Return the [X, Y] coordinate for the center point of the cell that contains the specified text.  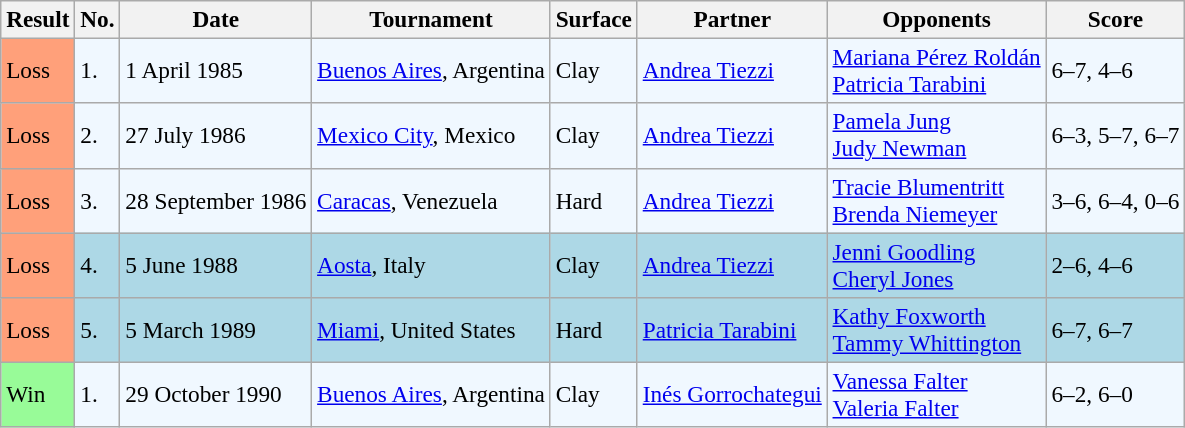
Tournament [432, 19]
Tracie Blumentritt Brenda Niemeyer [936, 200]
No. [98, 19]
29 October 1990 [216, 394]
Date [216, 19]
2. [98, 136]
2–6, 4–6 [1116, 264]
Jenni Goodling Cheryl Jones [936, 264]
6–2, 6–0 [1116, 394]
3–6, 6–4, 0–6 [1116, 200]
Mexico City, Mexico [432, 136]
Pamela Jung Judy Newman [936, 136]
6–7, 4–6 [1116, 70]
5 June 1988 [216, 264]
Score [1116, 19]
Inés Gorrochategui [732, 394]
Mariana Pérez Roldán Patricia Tarabini [936, 70]
Aosta, Italy [432, 264]
Patricia Tarabini [732, 330]
Kathy Foxworth Tammy Whittington [936, 330]
Surface [594, 19]
28 September 1986 [216, 200]
5 March 1989 [216, 330]
27 July 1986 [216, 136]
5. [98, 330]
6–3, 5–7, 6–7 [1116, 136]
3. [98, 200]
Opponents [936, 19]
Vanessa Falter Valeria Falter [936, 394]
Partner [732, 19]
6–7, 6–7 [1116, 330]
Result [38, 19]
Miami, United States [432, 330]
Win [38, 394]
4. [98, 264]
1 April 1985 [216, 70]
Caracas, Venezuela [432, 200]
